Detect which cell encompasses the target text, then output its (x, y) center coordinate. 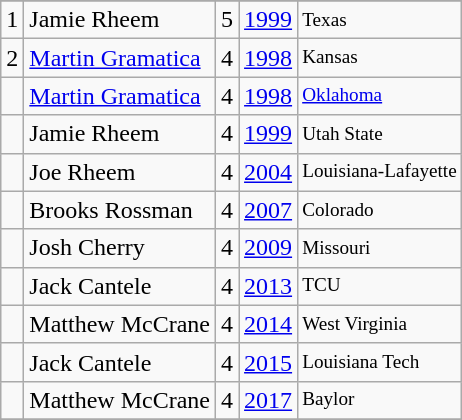
2 (12, 58)
1 (12, 20)
Brooks Rossman (120, 210)
Kansas (380, 58)
Colorado (380, 210)
2009 (268, 248)
2014 (268, 324)
Oklahoma (380, 96)
Baylor (380, 400)
2015 (268, 362)
TCU (380, 286)
Utah State (380, 134)
2013 (268, 286)
Josh Cherry (120, 248)
2007 (268, 210)
Texas (380, 20)
Joe Rheem (120, 172)
West Virginia (380, 324)
Missouri (380, 248)
2004 (268, 172)
Louisiana-Lafayette (380, 172)
2017 (268, 400)
5 (226, 20)
Louisiana Tech (380, 362)
